For the text-containing cell, return its midpoint in (X, Y) coordinate format. 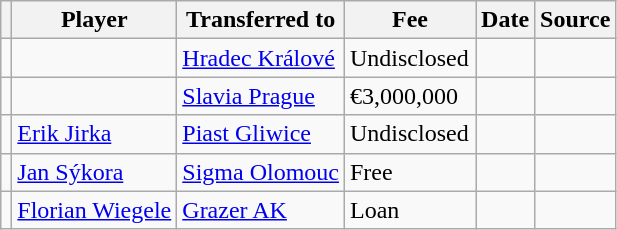
Date (506, 20)
Erik Jirka (94, 134)
€3,000,000 (410, 96)
Loan (410, 210)
Source (576, 20)
Jan Sýkora (94, 172)
Free (410, 172)
Florian Wiegele (94, 210)
Piast Gliwice (261, 134)
Sigma Olomouc (261, 172)
Slavia Prague (261, 96)
Player (94, 20)
Fee (410, 20)
Transferred to (261, 20)
Grazer AK (261, 210)
Hradec Králové (261, 58)
